Identify which cell holds the provided text, then report its [X, Y] central coordinate. 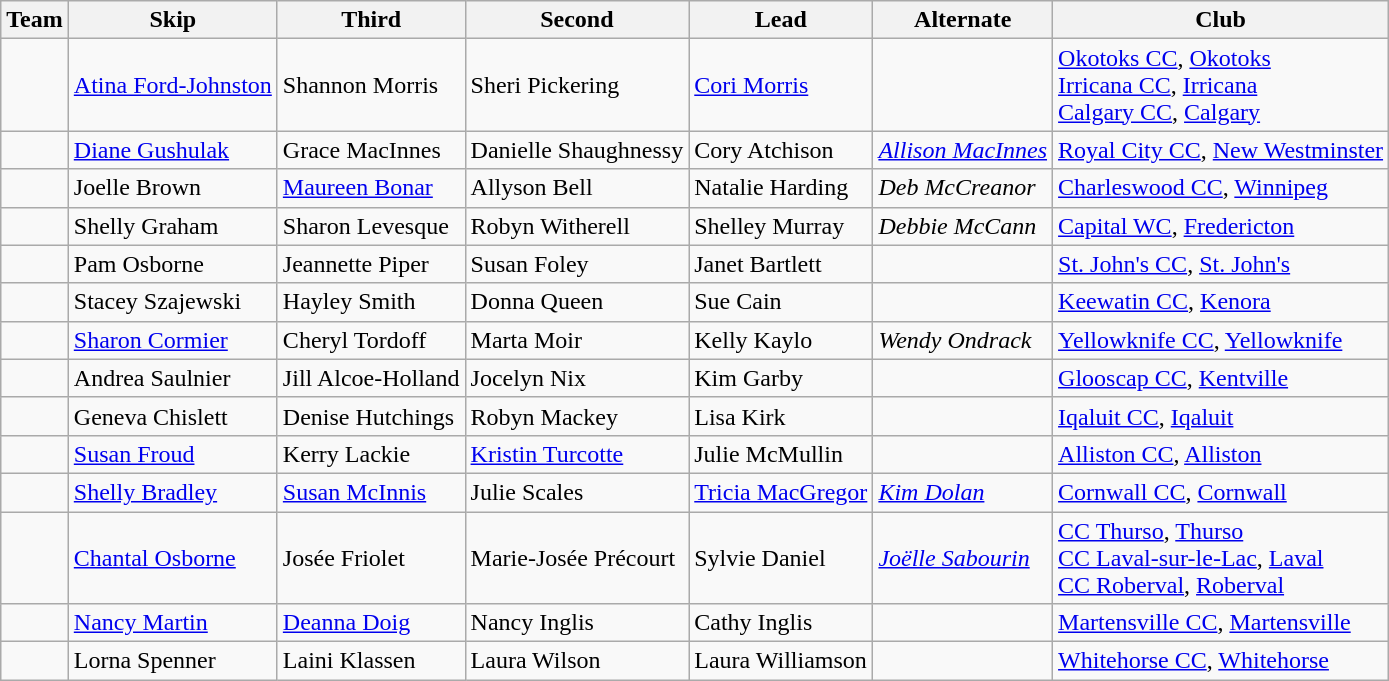
Okotoks CC, OkotoksIrricana CC, Irricana Calgary CC, Calgary [1221, 85]
Lorna Spenner [172, 661]
Marta Moir [577, 340]
Team [35, 20]
Deb McCreanor [963, 188]
Susan Foley [577, 264]
Sylvie Daniel [781, 558]
Glooscap CC, Kentville [1221, 378]
Debbie McCann [963, 226]
Lead [781, 20]
Denise Hutchings [371, 416]
Susan Froud [172, 454]
Cheryl Tordoff [371, 340]
Sue Cain [781, 302]
Martensville CC, Martensville [1221, 623]
Cathy Inglis [781, 623]
Nancy Inglis [577, 623]
Kim Dolan [963, 492]
Chantal Osborne [172, 558]
Susan McInnis [371, 492]
Donna Queen [577, 302]
Joelle Brown [172, 188]
Sheri Pickering [577, 85]
Atina Ford-Johnston [172, 85]
Nancy Martin [172, 623]
Shelly Bradley [172, 492]
Janet Bartlett [781, 264]
Lisa Kirk [781, 416]
Cornwall CC, Cornwall [1221, 492]
Third [371, 20]
Allison MacInnes [963, 150]
Julie Scales [577, 492]
Shelly Graham [172, 226]
Julie McMullin [781, 454]
Kristin Turcotte [577, 454]
Geneva Chislett [172, 416]
Cory Atchison [781, 150]
Jocelyn Nix [577, 378]
Alliston CC, Alliston [1221, 454]
Keewatin CC, Kenora [1221, 302]
Danielle Shaughnessy [577, 150]
Tricia MacGregor [781, 492]
Hayley Smith [371, 302]
Wendy Ondrack [963, 340]
Whitehorse CC, Whitehorse [1221, 661]
Laura Williamson [781, 661]
Iqaluit CC, Iqaluit [1221, 416]
Joëlle Sabourin [963, 558]
Second [577, 20]
Jill Alcoe-Holland [371, 378]
Skip [172, 20]
Deanna Doig [371, 623]
Diane Gushulak [172, 150]
Shelley Murray [781, 226]
Shannon Morris [371, 85]
Royal City CC, New Westminster [1221, 150]
Kelly Kaylo [781, 340]
Natalie Harding [781, 188]
St. John's CC, St. John's [1221, 264]
Grace MacInnes [371, 150]
Laura Wilson [577, 661]
Robyn Mackey [577, 416]
CC Thurso, ThursoCC Laval-sur-le-Lac, LavalCC Roberval, Roberval [1221, 558]
Marie-Josée Précourt [577, 558]
Josée Friolet [371, 558]
Maureen Bonar [371, 188]
Pam Osborne [172, 264]
Andrea Saulnier [172, 378]
Kim Garby [781, 378]
Capital WC, Fredericton [1221, 226]
Sharon Cormier [172, 340]
Jeannette Piper [371, 264]
Robyn Witherell [577, 226]
Laini Klassen [371, 661]
Yellowknife CC, Yellowknife [1221, 340]
Sharon Levesque [371, 226]
Charleswood CC, Winnipeg [1221, 188]
Kerry Lackie [371, 454]
Stacey Szajewski [172, 302]
Allyson Bell [577, 188]
Alternate [963, 20]
Club [1221, 20]
Cori Morris [781, 85]
